From the cell containing the given text, extract its center point as (X, Y) coordinate. 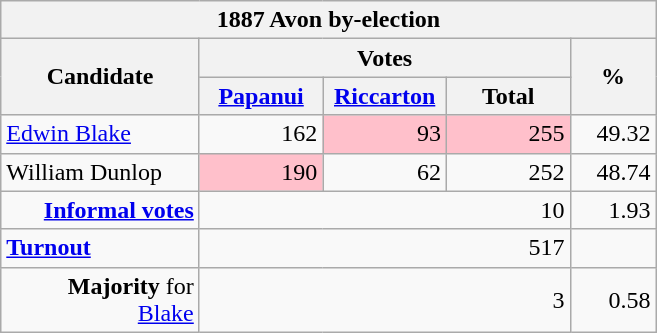
3 (384, 300)
Informal votes (100, 210)
Papanui (261, 96)
William Dunlop (100, 172)
1887 Avon by-election (328, 20)
93 (385, 134)
Candidate (100, 77)
252 (508, 172)
0.58 (613, 300)
62 (385, 172)
Votes (384, 58)
Edwin Blake (100, 134)
190 (261, 172)
48.74 (613, 172)
1.93 (613, 210)
517 (384, 248)
Majority for Blake (100, 300)
Riccarton (385, 96)
10 (384, 210)
162 (261, 134)
Turnout (100, 248)
Total (508, 96)
49.32 (613, 134)
255 (508, 134)
% (613, 77)
